Determine the (x, y) coordinate at the center of the cell enclosing the given text.  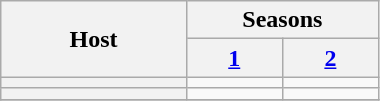
Seasons (282, 20)
2 (330, 58)
Host (94, 39)
1 (234, 58)
